Provide the [x, y] coordinate of the cell's center where the given text is located.  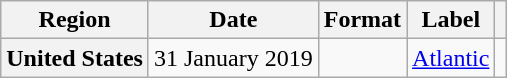
Region [75, 20]
31 January 2019 [233, 58]
Label [451, 20]
Atlantic [451, 58]
Format [362, 20]
Date [233, 20]
United States [75, 58]
